Extract the (X, Y) coordinate from the center of the cell holding the provided text.  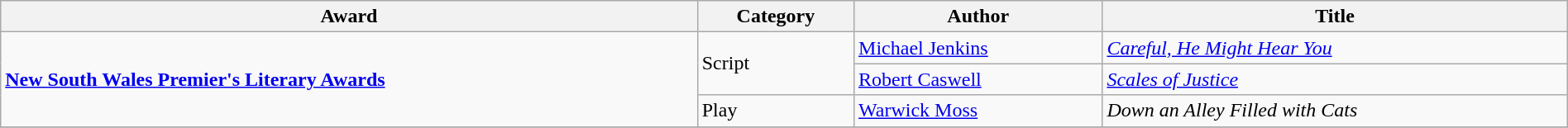
Title (1335, 17)
Warwick Moss (978, 111)
Play (776, 111)
Script (776, 64)
Scales of Justice (1335, 79)
Careful, He Might Hear You (1335, 48)
Category (776, 17)
Michael Jenkins (978, 48)
Author (978, 17)
Award (349, 17)
New South Wales Premier's Literary Awards (349, 79)
Robert Caswell (978, 79)
Down an Alley Filled with Cats (1335, 111)
